Pinpoint the cell where the given text exists, returning its [X, Y] midpoint coordinate. 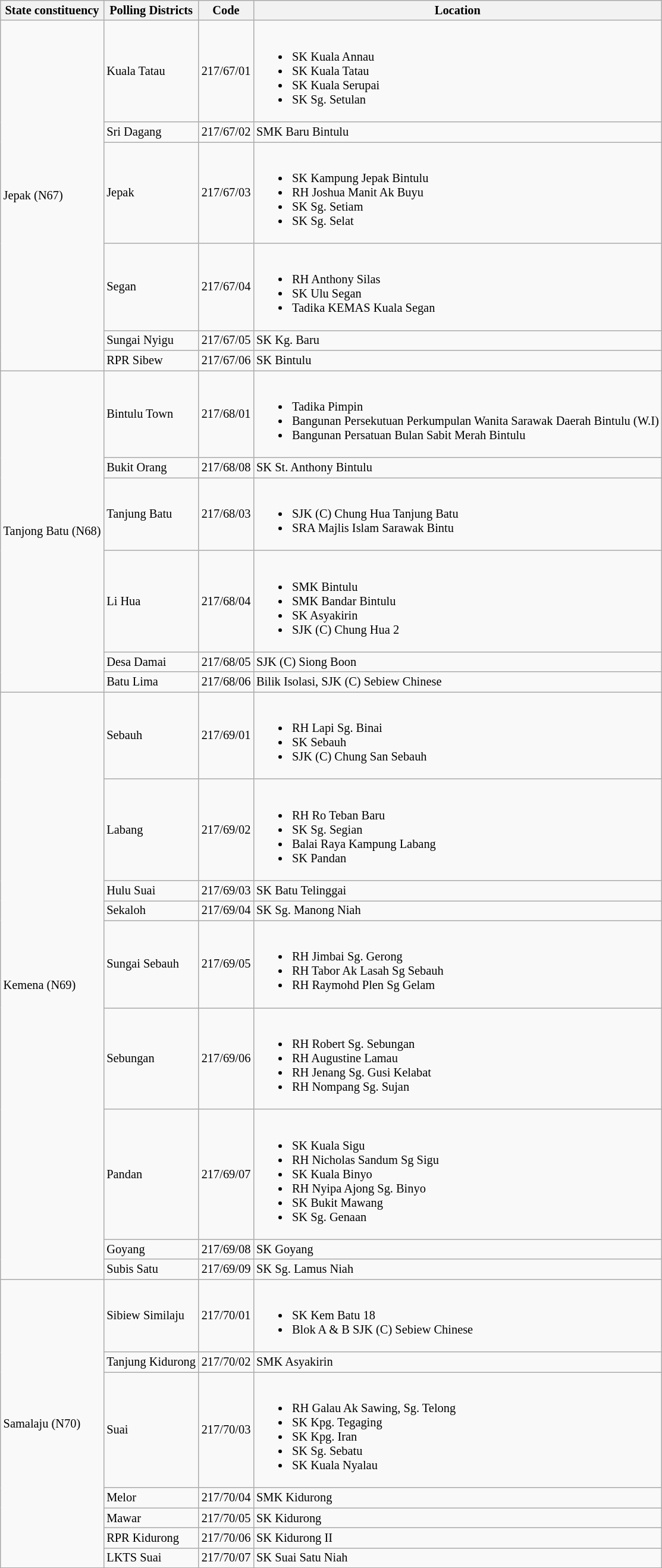
Sri Dagang [151, 132]
SK Batu Telinggai [457, 890]
SMK BintuluSMK Bandar BintuluSK AsyakirinSJK (C) Chung Hua 2 [457, 601]
RH Jimbai Sg. GerongRH Tabor Ak Lasah Sg SebauhRH Raymohd Plen Sg Gelam [457, 964]
Sekaloh [151, 910]
217/70/01 [226, 1315]
SJK (C) Siong Boon [457, 662]
Code [226, 10]
217/68/08 [226, 468]
SK Kidurong II [457, 1538]
RPR Kidurong [151, 1538]
SMK Baru Bintulu [457, 132]
217/67/04 [226, 287]
SMK Asyakirin [457, 1362]
217/67/05 [226, 340]
Bilik Isolasi, SJK (C) Sebiew Chinese [457, 682]
Tadika PimpinBangunan Persekutuan Perkumpulan Wanita Sarawak Daerah Bintulu (W.I)Bangunan Persatuan Bulan Sabit Merah Bintulu [457, 414]
Subis Satu [151, 1269]
Bukit Orang [151, 468]
217/70/06 [226, 1538]
Samalaju (N70) [52, 1423]
SK Bintulu [457, 361]
SK Kampung Jepak BintuluRH Joshua Manit Ak BuyuSK Sg. SetiamSK Sg. Selat [457, 192]
217/69/02 [226, 830]
SK Kidurong [457, 1518]
Suai [151, 1429]
RH Anthony SilasSK Ulu SeganTadika KEMAS Kuala Segan [457, 287]
RH Ro Teban BaruSK Sg. SegianBalai Raya Kampung LabangSK Pandan [457, 830]
Jepak (N67) [52, 195]
217/70/07 [226, 1558]
SK Kg. Baru [457, 340]
Kuala Tatau [151, 71]
Location [457, 10]
217/68/06 [226, 682]
217/70/05 [226, 1518]
State constituency [52, 10]
Desa Damai [151, 662]
217/70/04 [226, 1498]
217/69/07 [226, 1174]
SJK (C) Chung Hua Tanjung BatuSRA Majlis Islam Sarawak Bintu [457, 514]
217/67/03 [226, 192]
RH Galau Ak Sawing, Sg. TelongSK Kpg. TegagingSK Kpg. IranSK Sg. SebatuSK Kuala Nyalau [457, 1429]
217/68/04 [226, 601]
Kemena (N69) [52, 985]
217/68/05 [226, 662]
SK Sg. Manong Niah [457, 910]
Li Hua [151, 601]
Tanjong Batu (N68) [52, 531]
217/69/06 [226, 1058]
Tanjung Batu [151, 514]
217/69/05 [226, 964]
217/67/06 [226, 361]
Pandan [151, 1174]
Sibiew Similaju [151, 1315]
217/69/01 [226, 736]
SK Kuala AnnauSK Kuala TatauSK Kuala SerupaiSK Sg. Setulan [457, 71]
Polling Districts [151, 10]
Segan [151, 287]
Goyang [151, 1249]
217/67/01 [226, 71]
Hulu Suai [151, 890]
217/69/03 [226, 890]
RPR Sibew [151, 361]
Melor [151, 1498]
217/68/01 [226, 414]
Batu Lima [151, 682]
SMK Kidurong [457, 1498]
217/67/02 [226, 132]
Sungai Sebauh [151, 964]
SK Suai Satu Niah [457, 1558]
Tanjung Kidurong [151, 1362]
Bintulu Town [151, 414]
SK Goyang [457, 1249]
217/70/02 [226, 1362]
Labang [151, 830]
217/69/08 [226, 1249]
SK Kem Batu 18Blok A & B SJK (C) Sebiew Chinese [457, 1315]
217/70/03 [226, 1429]
SK Kuala SiguRH Nicholas Sandum Sg SiguSK Kuala BinyoRH Nyipa Ajong Sg. BinyoSK Bukit MawangSK Sg. Genaan [457, 1174]
217/68/03 [226, 514]
RH Lapi Sg. BinaiSK SebauhSJK (C) Chung San Sebauh [457, 736]
RH Robert Sg. SebunganRH Augustine LamauRH Jenang Sg. Gusi KelabatRH Nompang Sg. Sujan [457, 1058]
Sungai Nyigu [151, 340]
SK St. Anthony Bintulu [457, 468]
217/69/09 [226, 1269]
LKTS Suai [151, 1558]
SK Sg. Lamus Niah [457, 1269]
Mawar [151, 1518]
217/69/04 [226, 910]
Sebauh [151, 736]
Jepak [151, 192]
Sebungan [151, 1058]
